Determine the (X, Y) coordinate at the center of the cell enclosing the given text.  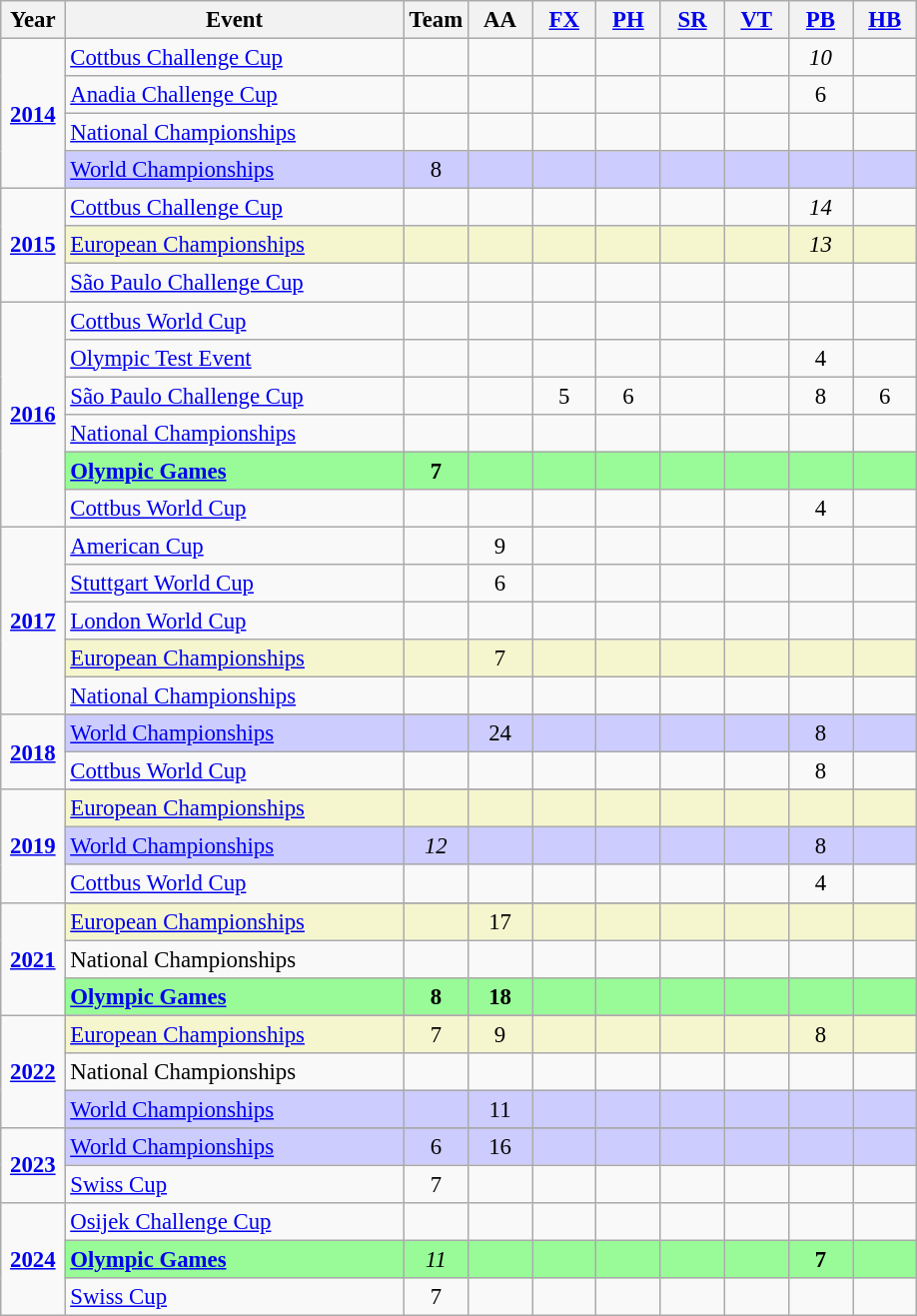
2018 (33, 751)
VT (756, 20)
2023 (33, 1165)
12 (436, 846)
24 (499, 733)
London World Cup (234, 621)
10 (820, 58)
PB (820, 20)
5 (564, 396)
Stuttgart World Cup (234, 584)
2017 (33, 621)
2014 (33, 114)
HB (885, 20)
2019 (33, 845)
SR (692, 20)
PH (628, 20)
2021 (33, 959)
2015 (33, 246)
Anadia Challenge Cup (234, 95)
14 (820, 208)
2024 (33, 1259)
18 (499, 996)
Team (436, 20)
16 (499, 1147)
Event (234, 20)
American Cup (234, 546)
2016 (33, 415)
Osijek Challenge Cup (234, 1222)
FX (564, 20)
2022 (33, 1071)
Year (33, 20)
13 (820, 245)
AA (499, 20)
17 (499, 921)
Olympic Test Event (234, 358)
